Pinpoint the cell where the given text exists, returning its (X, Y) midpoint coordinate. 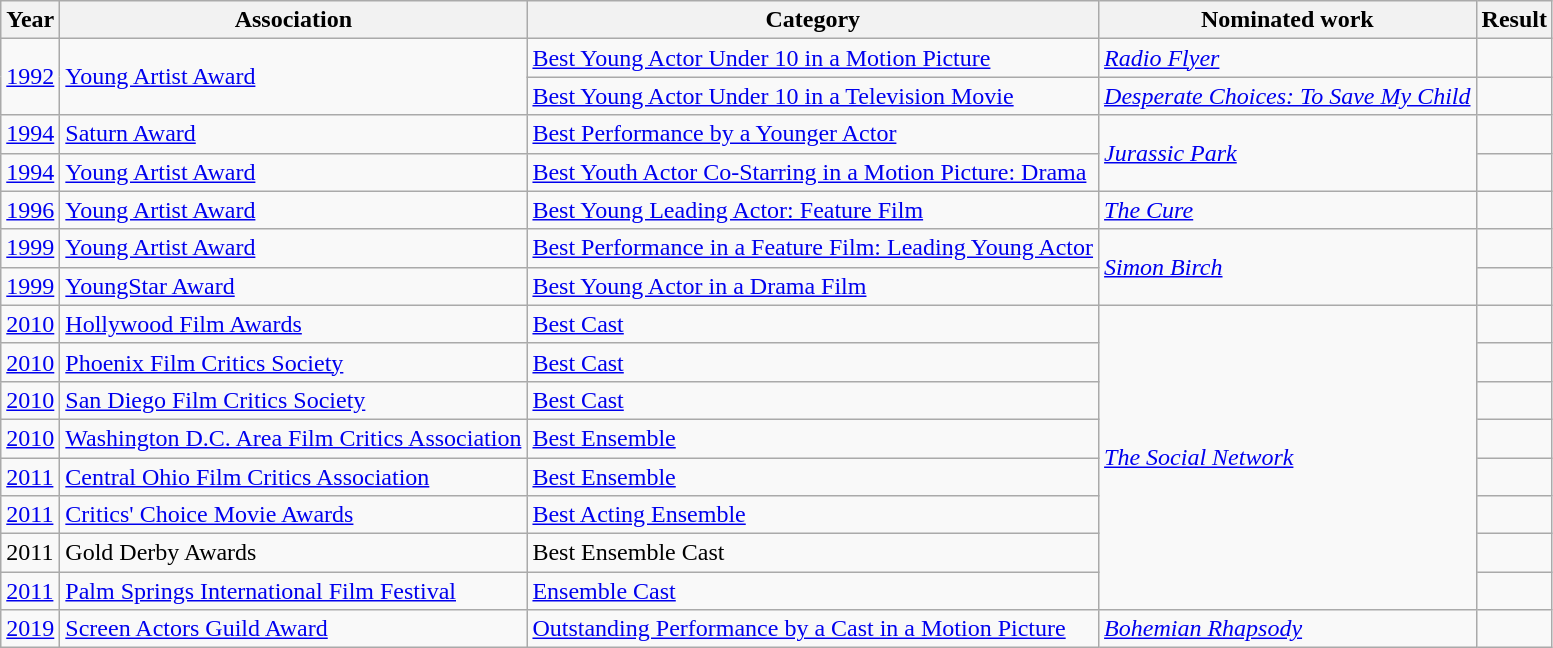
Palm Springs International Film Festival (294, 591)
Critics' Choice Movie Awards (294, 515)
The Cure (1288, 210)
Best Acting Ensemble (813, 515)
Best Performance by a Younger Actor (813, 134)
YoungStar Award (294, 286)
Association (294, 20)
Outstanding Performance by a Cast in a Motion Picture (813, 629)
Nominated work (1288, 20)
Best Young Actor in a Drama Film (813, 286)
Result (1514, 20)
Screen Actors Guild Award (294, 629)
Jurassic Park (1288, 153)
Phoenix Film Critics Society (294, 362)
Bohemian Rhapsody (1288, 629)
Gold Derby Awards (294, 553)
Year (30, 20)
Ensemble Cast (813, 591)
Best Young Leading Actor: Feature Film (813, 210)
Category (813, 20)
The Social Network (1288, 457)
2019 (30, 629)
Best Youth Actor Co-Starring in a Motion Picture: Drama (813, 172)
Central Ohio Film Critics Association (294, 477)
Best Performance in a Feature Film: Leading Young Actor (813, 248)
Washington D.C. Area Film Critics Association (294, 438)
1996 (30, 210)
San Diego Film Critics Society (294, 400)
Radio Flyer (1288, 58)
Best Young Actor Under 10 in a Motion Picture (813, 58)
Best Ensemble Cast (813, 553)
Best Young Actor Under 10 in a Television Movie (813, 96)
Saturn Award (294, 134)
Simon Birch (1288, 267)
1992 (30, 77)
Desperate Choices: To Save My Child (1288, 96)
Hollywood Film Awards (294, 324)
